Output the [x, y] coordinate of the center of the cell containing the given text.  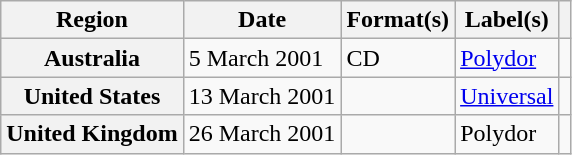
26 March 2001 [262, 134]
United Kingdom [92, 134]
Universal [507, 96]
CD [398, 58]
Label(s) [507, 20]
5 March 2001 [262, 58]
United States [92, 96]
Format(s) [398, 20]
Region [92, 20]
13 March 2001 [262, 96]
Date [262, 20]
Australia [92, 58]
